From the cell containing the given text, extract its center point as [X, Y] coordinate. 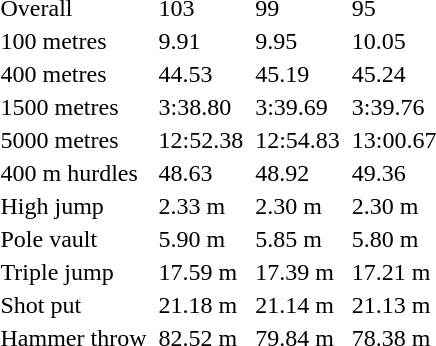
12:52.38 [201, 140]
3:39.69 [298, 107]
3:38.80 [201, 107]
17.59 m [201, 272]
12:54.83 [298, 140]
44.53 [201, 74]
48.92 [298, 173]
2.30 m [298, 206]
9.91 [201, 41]
21.18 m [201, 305]
48.63 [201, 173]
17.39 m [298, 272]
2.33 m [201, 206]
21.14 m [298, 305]
5.90 m [201, 239]
9.95 [298, 41]
45.19 [298, 74]
5.85 m [298, 239]
